Identify which cell holds the provided text, then report its (x, y) central coordinate. 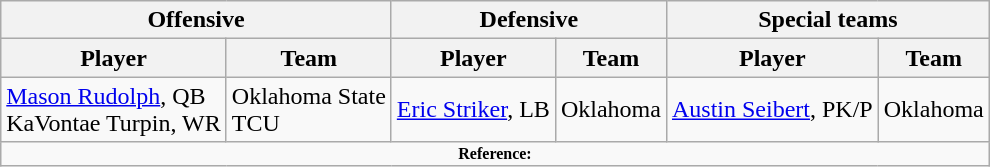
Eric Striker, LB (473, 110)
Defensive (528, 20)
Offensive (196, 20)
Special teams (828, 20)
Mason Rudolph, QB KaVontae Turpin, WR (114, 110)
Reference: (495, 154)
Oklahoma State TCU (308, 110)
Austin Seibert, PK/P (772, 110)
